Return the [x, y] coordinate for the center point of the cell that contains the specified text.  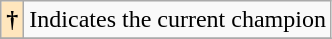
† [12, 20]
Indicates the current champion [178, 20]
